For the text-containing cell, return its midpoint in [X, Y] coordinate format. 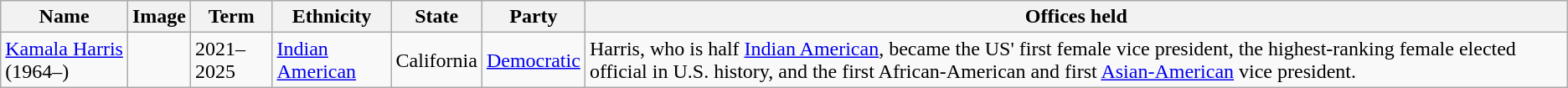
Indian American [332, 60]
California [436, 60]
Democratic [533, 60]
State [436, 17]
Image [159, 17]
Party [533, 17]
Ethnicity [332, 17]
Offices held [1075, 17]
Kamala Harris(1964–) [64, 60]
2021–2025 [231, 60]
Name [64, 17]
Term [231, 17]
